Capture the cell that displays the provided text and extract its [X, Y] central coordinate. 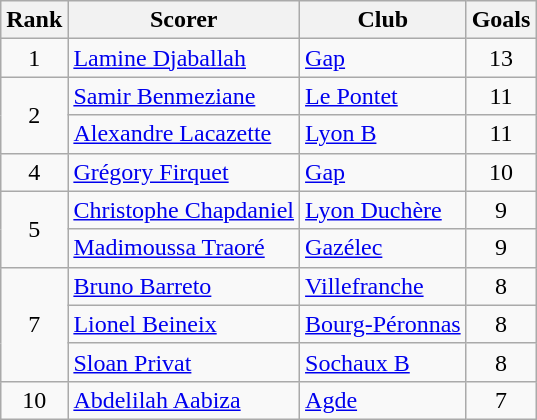
Christophe Chapdaniel [184, 210]
Goals [501, 20]
Alexandre Lacazette [184, 134]
2 [34, 115]
Lyon Duchère [384, 210]
Rank [34, 20]
Lionel Beineix [184, 324]
Scorer [184, 20]
4 [34, 172]
Samir Benmeziane [184, 96]
Agde [384, 400]
Bourg-Péronnas [384, 324]
Club [384, 20]
Madimoussa Traoré [184, 248]
Le Pontet [384, 96]
Sochaux B [384, 362]
Sloan Privat [184, 362]
Bruno Barreto [184, 286]
Villefranche [384, 286]
Lyon B [384, 134]
1 [34, 58]
13 [501, 58]
Lamine Djaballah [184, 58]
Grégory Firquet [184, 172]
5 [34, 229]
Gazélec [384, 248]
Abdelilah Aabiza [184, 400]
